Determine the [X, Y] coordinate at the center of the cell enclosing the given text.  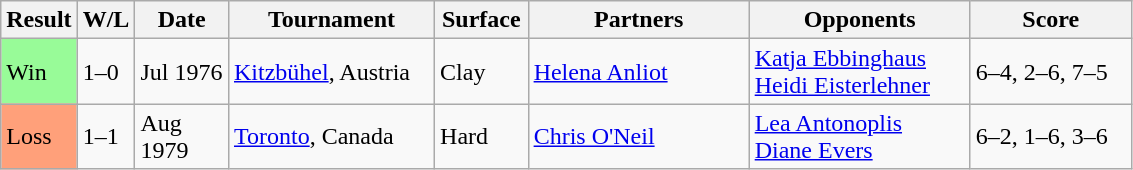
1–0 [106, 72]
Loss [39, 136]
Jul 1976 [182, 72]
Toronto, Canada [331, 136]
Katja Ebbinghaus Heidi Eisterlehner [860, 72]
Opponents [860, 20]
Chris O'Neil [638, 136]
Surface [482, 20]
Result [39, 20]
Date [182, 20]
6–2, 1–6, 3–6 [1050, 136]
W/L [106, 20]
Hard [482, 136]
Win [39, 72]
Kitzbühel, Austria [331, 72]
Tournament [331, 20]
Score [1050, 20]
Aug 1979 [182, 136]
1–1 [106, 136]
Lea Antonoplis Diane Evers [860, 136]
Partners [638, 20]
Helena Anliot [638, 72]
Clay [482, 72]
6–4, 2–6, 7–5 [1050, 72]
